Extract the [X, Y] coordinate from the center of the cell holding the provided text.  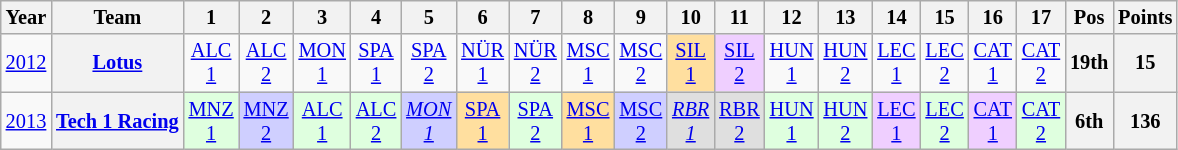
19th [1089, 63]
8 [588, 17]
NÜR1 [482, 63]
SIL1 [690, 63]
2 [266, 17]
11 [739, 17]
4 [376, 17]
2013 [26, 121]
10 [690, 17]
1 [212, 17]
12 [792, 17]
6th [1089, 121]
Points [1145, 17]
Pos [1089, 17]
RBR1 [690, 121]
6 [482, 17]
MNZ2 [266, 121]
7 [536, 17]
2012 [26, 63]
5 [428, 17]
MNZ1 [212, 121]
Team [117, 17]
RBR2 [739, 121]
14 [896, 17]
NÜR2 [536, 63]
Lotus [117, 63]
Year [26, 17]
13 [845, 17]
SIL2 [739, 63]
17 [1041, 17]
9 [640, 17]
136 [1145, 121]
16 [993, 17]
3 [322, 17]
Tech 1 Racing [117, 121]
